Scan for the cell matching the given text and deliver its (X, Y) coordinate at center. 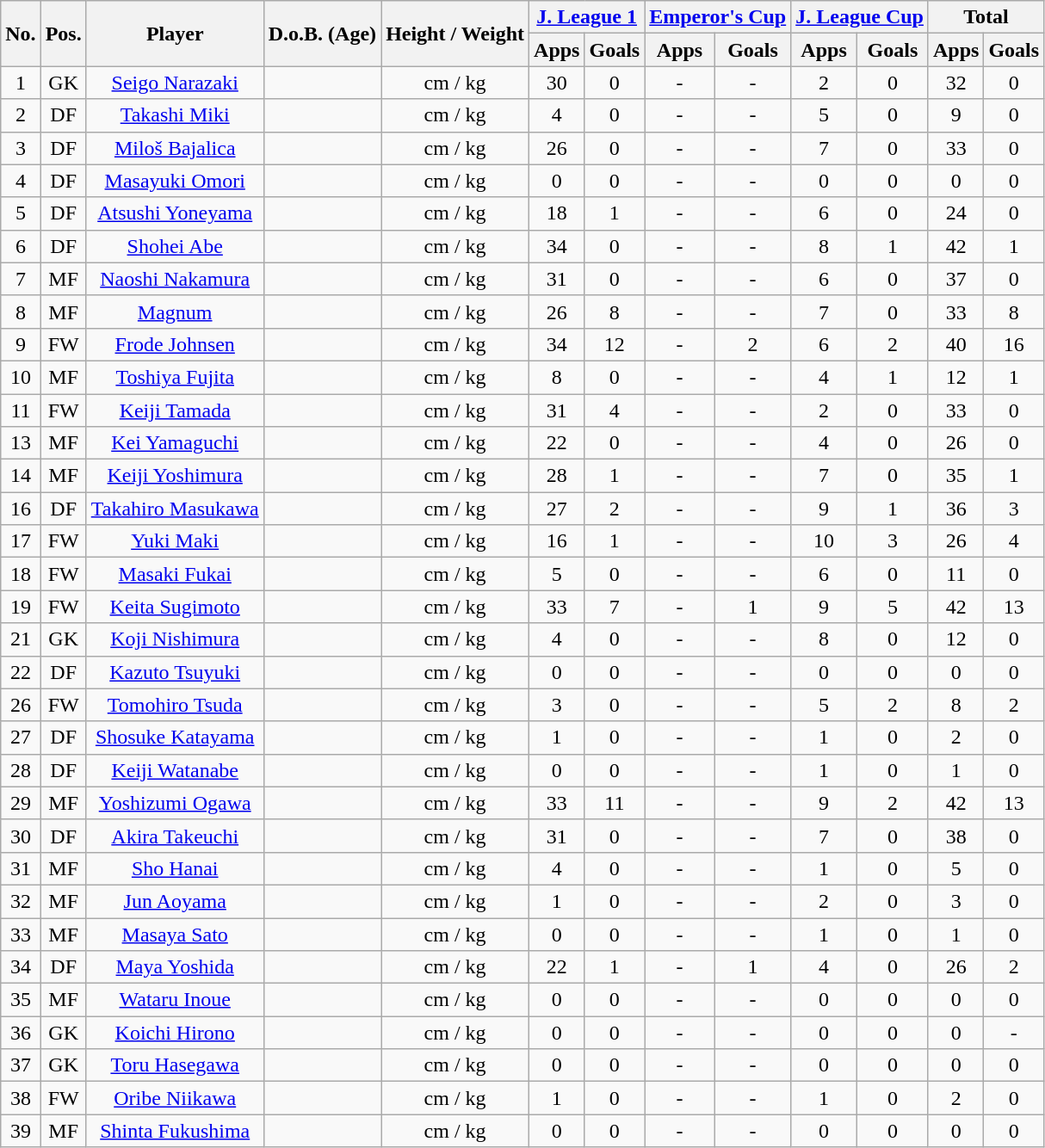
Kazuto Tsuyuki (175, 672)
21 (21, 639)
Takahiro Masukawa (175, 509)
Magnum (175, 312)
Shosuke Katayama (175, 738)
Koichi Hirono (175, 1033)
Yoshizumi Ogawa (175, 803)
J. League 1 (587, 17)
No. (21, 34)
Masayuki Omori (175, 181)
14 (21, 476)
Sho Hanai (175, 868)
40 (955, 344)
Height / Weight (455, 34)
Keiji Watanabe (175, 770)
Keita Sugimoto (175, 607)
Seigo Narazaki (175, 83)
Emperor's Cup (718, 17)
Tomohiro Tsuda (175, 705)
Toshiya Fujita (175, 377)
Total (986, 17)
D.o.B. (Age) (322, 34)
Akira Takeuchi (175, 836)
Kei Yamaguchi (175, 443)
J. League Cup (860, 17)
24 (955, 213)
17 (21, 541)
Oribe Niikawa (175, 1098)
Shinta Fukushima (175, 1131)
19 (21, 607)
Pos. (64, 34)
Miloš Bajalica (175, 148)
Wataru Inoue (175, 1000)
Frode Johnsen (175, 344)
Naoshi Nakamura (175, 279)
Masaki Fukai (175, 574)
Keiji Tamada (175, 410)
Atsushi Yoneyama (175, 213)
Keiji Yoshimura (175, 476)
Toru Hasegawa (175, 1065)
Shohei Abe (175, 246)
Koji Nishimura (175, 639)
29 (21, 803)
Player (175, 34)
Maya Yoshida (175, 967)
39 (21, 1131)
Masaya Sato (175, 934)
Takashi Miki (175, 115)
Yuki Maki (175, 541)
Jun Aoyama (175, 901)
